Pinpoint the cell where the given text exists, returning its [X, Y] midpoint coordinate. 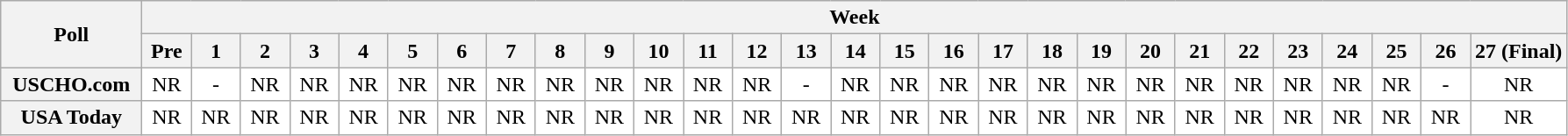
13 [806, 51]
USA Today [72, 118]
5 [412, 51]
10 [658, 51]
USCHO.com [72, 84]
6 [462, 51]
3 [314, 51]
26 [1445, 51]
12 [757, 51]
25 [1396, 51]
24 [1347, 51]
14 [856, 51]
Week [855, 18]
18 [1052, 51]
7 [511, 51]
4 [363, 51]
17 [1003, 51]
9 [609, 51]
19 [1101, 51]
11 [707, 51]
27 (Final) [1519, 51]
Pre [167, 51]
2 [265, 51]
1 [216, 51]
23 [1298, 51]
20 [1150, 51]
8 [560, 51]
22 [1249, 51]
Poll [72, 34]
21 [1199, 51]
16 [954, 51]
15 [905, 51]
